Identify which cell holds the provided text, then report its (X, Y) central coordinate. 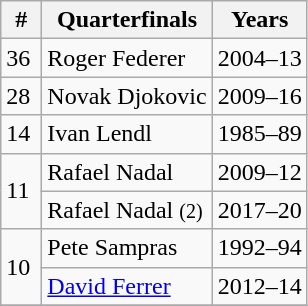
1992–94 (260, 248)
# (22, 20)
11 (22, 191)
Years (260, 20)
Rafael Nadal (127, 172)
28 (22, 96)
1985–89 (260, 134)
Roger Federer (127, 58)
Pete Sampras (127, 248)
2004–13 (260, 58)
Novak Djokovic (127, 96)
14 (22, 134)
2009–16 (260, 96)
2009–12 (260, 172)
2017–20 (260, 210)
Ivan Lendl (127, 134)
2012–14 (260, 286)
Quarterfinals (127, 20)
36 (22, 58)
David Ferrer (127, 286)
Rafael Nadal (2) (127, 210)
10 (22, 267)
